Detect which cell encompasses the target text, then output its (x, y) center coordinate. 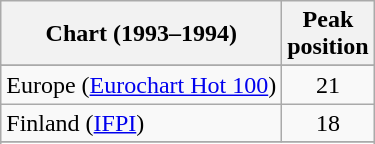
18 (328, 123)
Chart (1993–1994) (142, 34)
Europe (Eurochart Hot 100) (142, 85)
Finland (IFPI) (142, 123)
Peakposition (328, 34)
21 (328, 85)
